Return the (x, y) coordinate for the center point of the cell that contains the specified text.  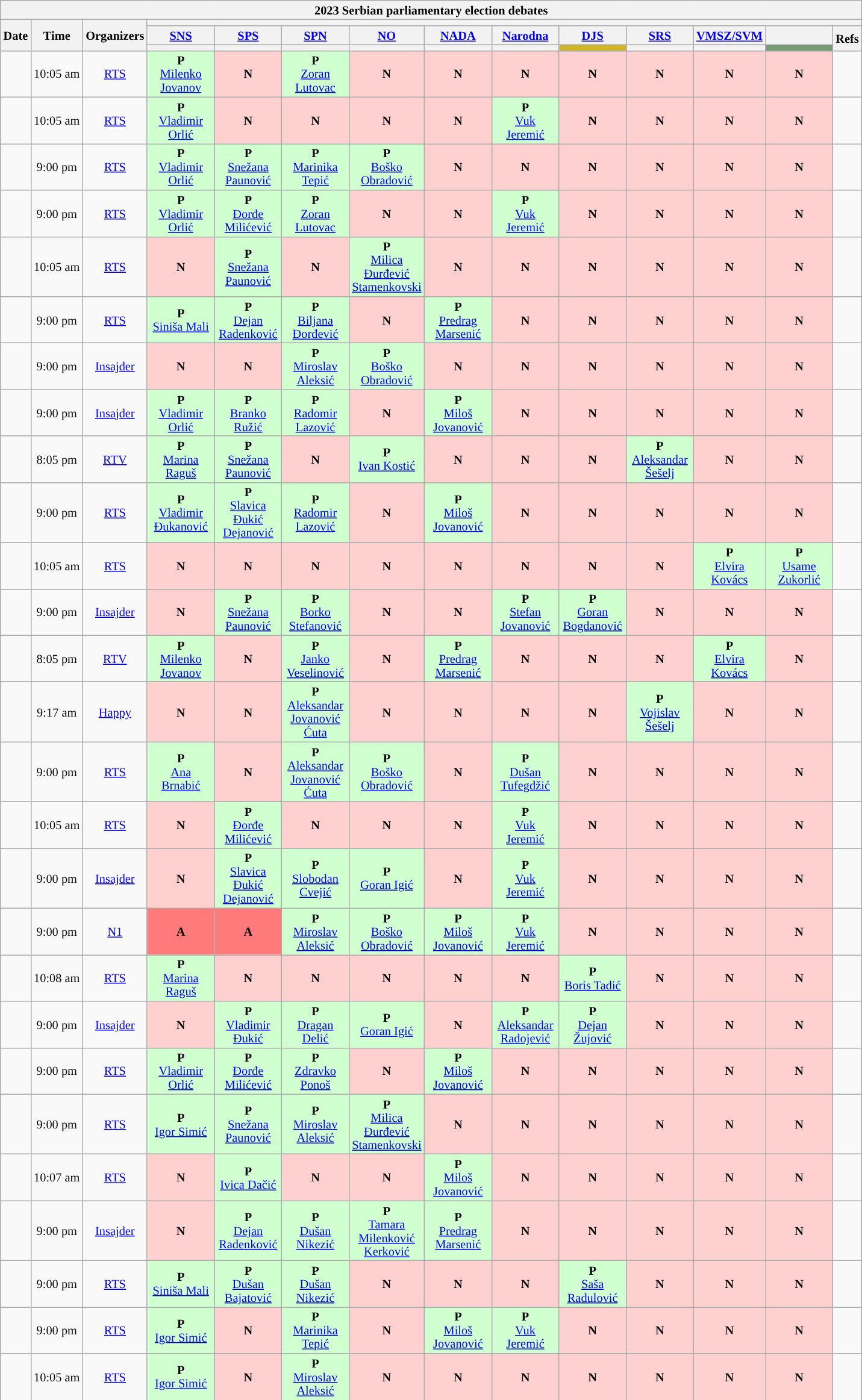
VMSZ/SVM (729, 35)
Refs (847, 38)
2023 Serbian parliamentary election debates (431, 10)
PIvan Kostić (387, 459)
PAleksandar Šešelj (660, 459)
PUsame Zukorlić (799, 566)
DJS (593, 35)
PIvica Dačić (248, 1177)
Narodna (525, 35)
PBiljana Đorđević (316, 319)
PAleksandar Radojević (525, 1024)
NADA (458, 35)
PVladimir Đukić (248, 1024)
SNS (181, 35)
NO (387, 35)
PDušan Bajatović (248, 1284)
PBorko Stefanović (316, 612)
PJanko Veselinović (316, 659)
Date (16, 35)
PBranko Ružić (248, 413)
9:17 am (57, 712)
PTamara Milenković Kerković (387, 1231)
SRS (660, 35)
Time (57, 35)
N1 (114, 931)
PZdravko Ponoš (316, 1071)
Organizers (114, 35)
10:08 am (57, 978)
PVojislav Šešelj (660, 712)
PStefan Jovanović (525, 612)
Happy (114, 712)
PDragan Delić (316, 1024)
PAna Brnabić (181, 772)
10:07 am (57, 1177)
PVladimir Đukanović (181, 512)
PBoris Tadić (593, 978)
PDušan Tufegdžić (525, 772)
SPN (316, 35)
PGoran Bogdanović (593, 612)
PSaša Radulović (593, 1284)
SPS (248, 35)
PSlobodan Cvejić (316, 878)
PDejan Žujović (593, 1024)
